Search for the cell housing the specified text and yield its [X, Y] center coordinate. 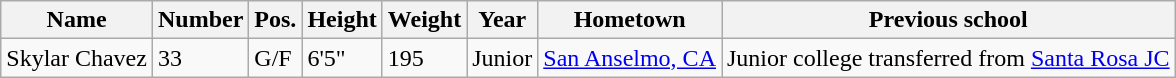
San Anselmo, CA [630, 58]
G/F [276, 58]
Weight [424, 20]
Previous school [949, 20]
Skylar Chavez [77, 58]
Junior college transferred from Santa Rosa JC [949, 58]
6'5" [342, 58]
Number [200, 20]
Pos. [276, 20]
Hometown [630, 20]
Junior [502, 58]
Name [77, 20]
195 [424, 58]
Year [502, 20]
Height [342, 20]
33 [200, 58]
